Identify which cell holds the provided text, then report its (X, Y) central coordinate. 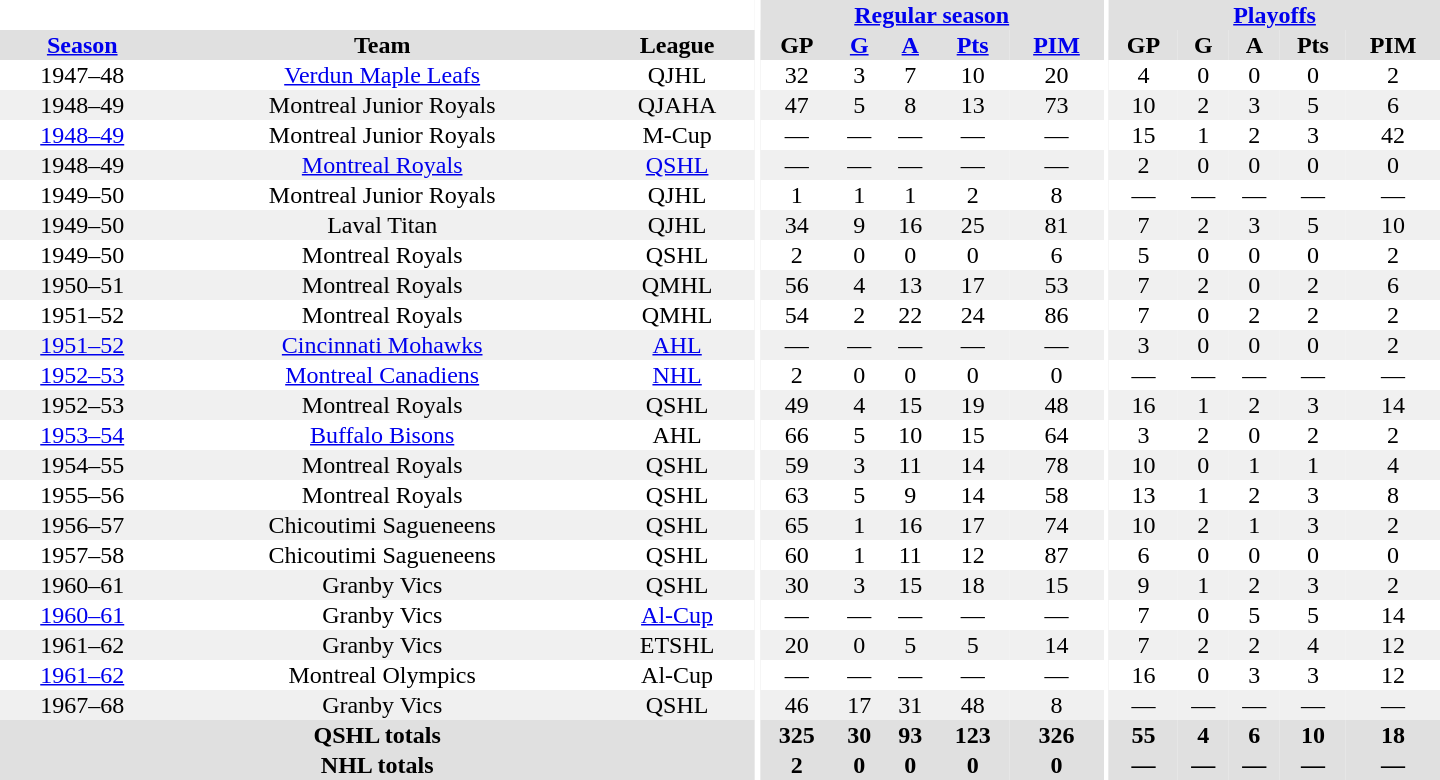
Team (382, 45)
42 (1393, 135)
Regular season (932, 15)
Buffalo Bisons (382, 435)
Playoffs (1274, 15)
326 (1057, 735)
56 (797, 285)
NHL totals (377, 765)
74 (1057, 525)
32 (797, 75)
47 (797, 105)
1957–58 (82, 555)
55 (1144, 735)
64 (1057, 435)
Montreal Olympics (382, 675)
81 (1057, 225)
League (677, 45)
78 (1057, 465)
87 (1057, 555)
60 (797, 555)
34 (797, 225)
22 (910, 315)
M-Cup (677, 135)
66 (797, 435)
1954–55 (82, 465)
59 (797, 465)
Verdun Maple Leafs (382, 75)
25 (973, 225)
63 (797, 495)
1956–57 (82, 525)
73 (1057, 105)
Laval Titan (382, 225)
31 (910, 705)
86 (1057, 315)
46 (797, 705)
325 (797, 735)
NHL (677, 375)
Season (82, 45)
93 (910, 735)
1950–51 (82, 285)
1947–48 (82, 75)
QJAHA (677, 105)
19 (973, 405)
58 (1057, 495)
24 (973, 315)
1953–54 (82, 435)
54 (797, 315)
53 (1057, 285)
123 (973, 735)
49 (797, 405)
Cincinnati Mohawks (382, 345)
1955–56 (82, 495)
Montreal Canadiens (382, 375)
ETSHL (677, 645)
QSHL totals (377, 735)
65 (797, 525)
1967–68 (82, 705)
